Detect which cell encompasses the target text, then output its (X, Y) center coordinate. 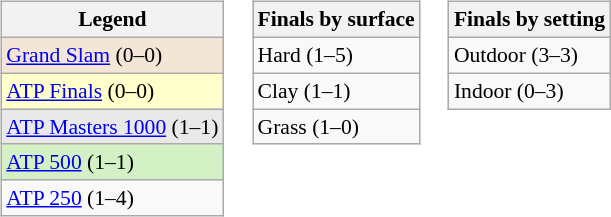
Clay (1–1) (336, 91)
ATP 500 (1–1) (112, 162)
ATP Finals (0–0) (112, 91)
ATP Masters 1000 (1–1) (112, 127)
Finals by setting (530, 20)
Outdoor (3–3) (530, 55)
Hard (1–5) (336, 55)
Grand Slam (0–0) (112, 55)
Grass (1–0) (336, 127)
Finals by surface (336, 20)
ATP 250 (1–4) (112, 198)
Indoor (0–3) (530, 91)
Legend (112, 20)
